For the text-containing cell, return its midpoint in [X, Y] coordinate format. 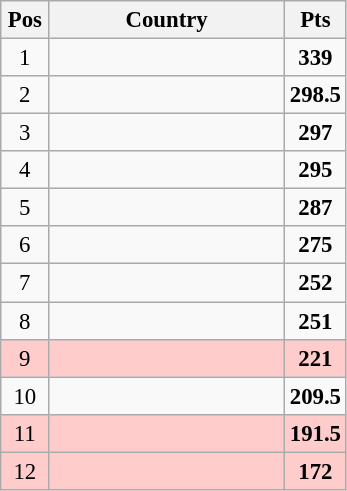
Pts [315, 20]
2 [25, 95]
5 [25, 208]
Pos [25, 20]
11 [25, 433]
8 [25, 321]
191.5 [315, 433]
3 [25, 133]
12 [25, 471]
287 [315, 208]
251 [315, 321]
298.5 [315, 95]
7 [25, 283]
10 [25, 396]
6 [25, 245]
172 [315, 471]
297 [315, 133]
209.5 [315, 396]
9 [25, 358]
Country [167, 20]
252 [315, 283]
4 [25, 170]
1 [25, 58]
295 [315, 170]
275 [315, 245]
221 [315, 358]
339 [315, 58]
